Search for the cell housing the specified text and yield its [X, Y] center coordinate. 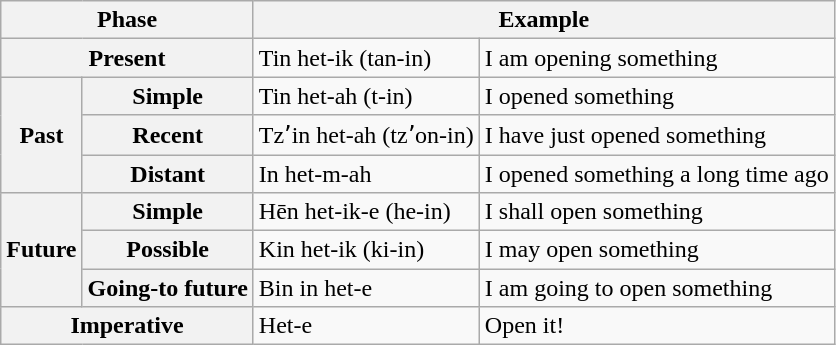
Tin het-ah (t-in) [366, 96]
Present [128, 58]
Tzʼin het-ah (tzʼon-in) [366, 135]
I shall open something [656, 212]
I am going to open something [656, 288]
Phase [128, 20]
Past [42, 135]
Imperative [128, 326]
Bin in het-e [366, 288]
Going-to future [168, 288]
Recent [168, 135]
Possible [168, 250]
I have just opened something [656, 135]
I am opening something [656, 58]
Open it! [656, 326]
Tin het-ik (tan-in) [366, 58]
In het-m-ah [366, 173]
I opened something a long time ago [656, 173]
I opened something [656, 96]
Hēn het-ik-e (he-in) [366, 212]
Kin het-ik (ki-in) [366, 250]
Distant [168, 173]
I may open something [656, 250]
Example [544, 20]
Het-e [366, 326]
Future [42, 250]
